Detect which cell encompasses the target text, then output its [X, Y] center coordinate. 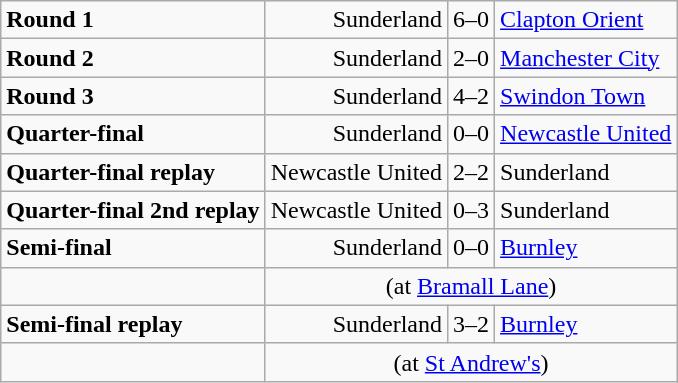
(at St Andrew's) [471, 362]
(at Bramall Lane) [471, 286]
0–3 [470, 210]
Semi-final replay [133, 324]
Quarter-final 2nd replay [133, 210]
Clapton Orient [586, 20]
Round 1 [133, 20]
Round 3 [133, 96]
4–2 [470, 96]
3–2 [470, 324]
2–0 [470, 58]
Quarter-final replay [133, 172]
Manchester City [586, 58]
Swindon Town [586, 96]
Semi-final [133, 248]
Round 2 [133, 58]
6–0 [470, 20]
2–2 [470, 172]
Quarter-final [133, 134]
